Return (X, Y) of the center of cell containing provided text 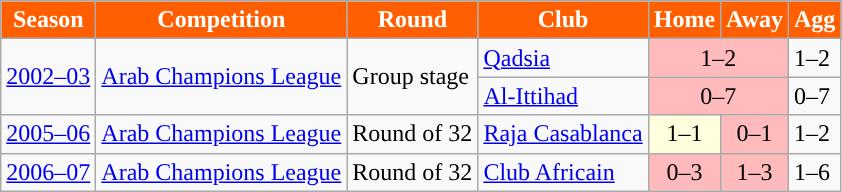
1–6 (815, 172)
Away (755, 20)
Group stage (412, 77)
Home (684, 20)
1–1 (684, 134)
Qadsia (563, 58)
Season (48, 20)
2002–03 (48, 77)
0–3 (684, 172)
1–3 (755, 172)
0–1 (755, 134)
2005–06 (48, 134)
Al-Ittihad (563, 96)
2006–07 (48, 172)
Raja Casablanca (563, 134)
Club (563, 20)
Competition (222, 20)
Round (412, 20)
Agg (815, 20)
Club Africain (563, 172)
